Identify which cell holds the provided text, then report its (X, Y) central coordinate. 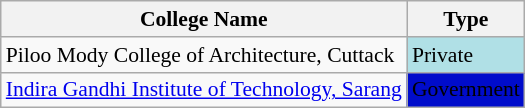
Government (466, 90)
Piloo Mody College of Architecture, Cuttack (204, 55)
Indira Gandhi Institute of Technology, Sarang (204, 90)
Private (466, 55)
Type (466, 19)
College Name (204, 19)
